Detect which cell encompasses the target text, then output its [x, y] center coordinate. 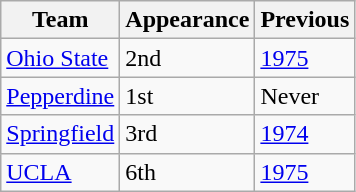
6th [188, 172]
2nd [188, 58]
Previous [305, 20]
Team [60, 20]
Never [305, 96]
1974 [305, 134]
Pepperdine [60, 96]
Ohio State [60, 58]
UCLA [60, 172]
Appearance [188, 20]
3rd [188, 134]
1st [188, 96]
Springfield [60, 134]
